Determine the [x, y] coordinate at the center of the cell enclosing the given text.  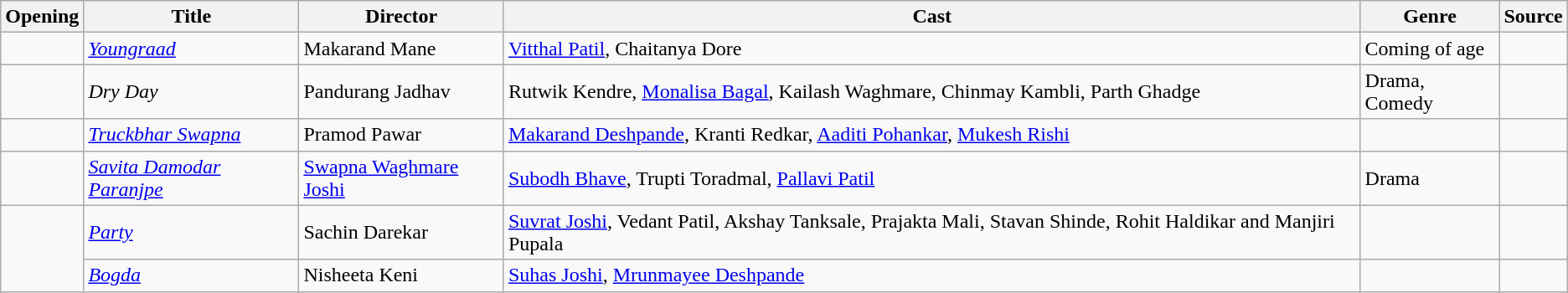
Coming of age [1430, 49]
Bogda [191, 275]
Nisheeta Keni [402, 275]
Suhas Joshi, Mrunmayee Deshpande [931, 275]
Pandurang Jadhav [402, 92]
Genre [1430, 17]
Cast [931, 17]
Vitthal Patil, Chaitanya Dore [931, 49]
Makarand Mane [402, 49]
Source [1533, 17]
Pramod Pawar [402, 135]
Title [191, 17]
Truckbhar Swapna [191, 135]
Opening [42, 17]
Rutwik Kendre, Monalisa Bagal, Kailash Waghmare, Chinmay Kambli, Parth Ghadge [931, 92]
Suvrat Joshi, Vedant Patil, Akshay Tanksale, Prajakta Mali, Stavan Shinde, Rohit Haldikar and Manjiri Pupala [931, 233]
Drama [1430, 177]
Youngraad [191, 49]
Drama, Comedy [1430, 92]
Savita Damodar Paranjpe [191, 177]
Dry Day [191, 92]
Sachin Darekar [402, 233]
Party [191, 233]
Makarand Deshpande, Kranti Redkar, Aaditi Pohankar, Mukesh Rishi [931, 135]
Swapna Waghmare Joshi [402, 177]
Director [402, 17]
Subodh Bhave, Trupti Toradmal, Pallavi Patil [931, 177]
